Search for the cell housing the specified text and yield its (X, Y) center coordinate. 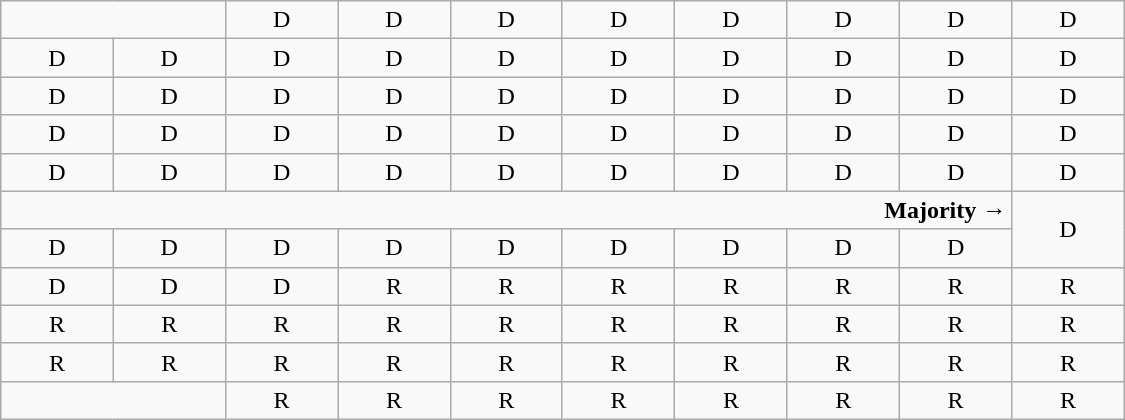
Majority → (506, 210)
